Pinpoint the cell where the given text exists, returning its [x, y] midpoint coordinate. 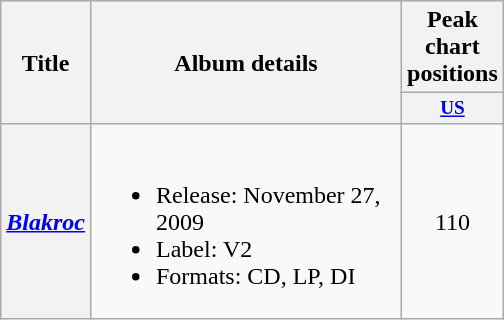
Release: November 27, 2009Label: V2Formats: CD, LP, DI [246, 221]
Peak chart positions [453, 47]
Blakroc [46, 221]
Album details [246, 63]
110 [453, 221]
US [453, 109]
Title [46, 63]
